Detect which cell encompasses the target text, then output its (X, Y) center coordinate. 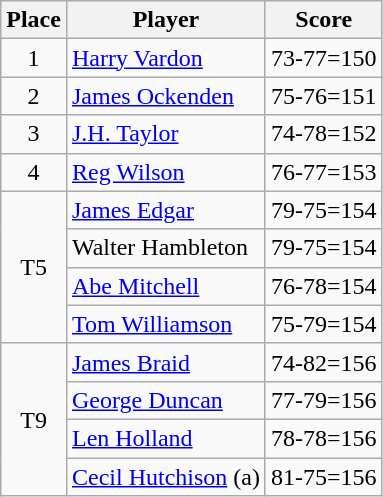
James Ockenden (166, 96)
77-79=156 (324, 400)
T5 (34, 267)
Reg Wilson (166, 172)
81-75=156 (324, 477)
Score (324, 20)
Walter Hambleton (166, 248)
T9 (34, 419)
George Duncan (166, 400)
75-76=151 (324, 96)
Tom Williamson (166, 324)
Player (166, 20)
74-82=156 (324, 362)
74-78=152 (324, 134)
James Braid (166, 362)
Abe Mitchell (166, 286)
76-77=153 (324, 172)
Harry Vardon (166, 58)
Place (34, 20)
3 (34, 134)
2 (34, 96)
73-77=150 (324, 58)
Len Holland (166, 438)
James Edgar (166, 210)
4 (34, 172)
75-79=154 (324, 324)
78-78=156 (324, 438)
1 (34, 58)
J.H. Taylor (166, 134)
Cecil Hutchison (a) (166, 477)
76-78=154 (324, 286)
